Locate the cell with the specified text and output its (X, Y) center coordinate. 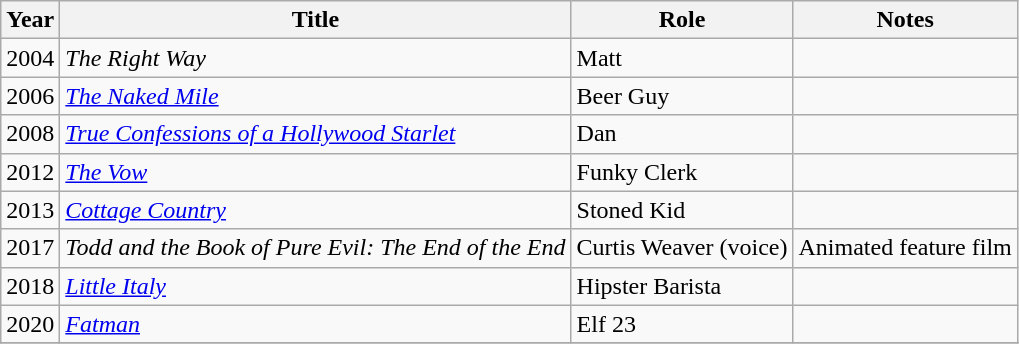
2013 (30, 210)
2006 (30, 96)
Cottage Country (316, 210)
The Naked Mile (316, 96)
Matt (682, 58)
Todd and the Book of Pure Evil: The End of the End (316, 248)
2017 (30, 248)
Fatman (316, 324)
Little Italy (316, 286)
Role (682, 20)
Animated feature film (905, 248)
The Right Way (316, 58)
Stoned Kid (682, 210)
Title (316, 20)
The Vow (316, 172)
Hipster Barista (682, 286)
Year (30, 20)
Notes (905, 20)
2018 (30, 286)
Beer Guy (682, 96)
Dan (682, 134)
Curtis Weaver (voice) (682, 248)
2008 (30, 134)
True Confessions of a Hollywood Starlet (316, 134)
Elf 23 (682, 324)
2020 (30, 324)
2004 (30, 58)
Funky Clerk (682, 172)
2012 (30, 172)
